Provide the [x, y] coordinate of the cell's center where the given text is located.  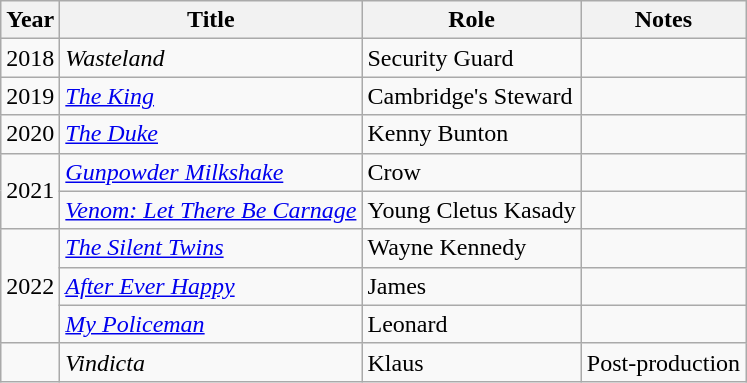
James [472, 286]
My Policeman [211, 324]
The King [211, 96]
Wasteland [211, 58]
2020 [30, 134]
Gunpowder Milkshake [211, 172]
Leonard [472, 324]
Klaus [472, 362]
Young Cletus Kasady [472, 210]
Post-production [663, 362]
Role [472, 20]
Year [30, 20]
The Silent Twins [211, 248]
Crow [472, 172]
Title [211, 20]
2019 [30, 96]
The Duke [211, 134]
2021 [30, 191]
Notes [663, 20]
Kenny Bunton [472, 134]
Vindicta [211, 362]
Security Guard [472, 58]
2018 [30, 58]
Cambridge's Steward [472, 96]
After Ever Happy [211, 286]
Wayne Kennedy [472, 248]
Venom: Let There Be Carnage [211, 210]
2022 [30, 286]
